Detect which cell encompasses the target text, then output its (x, y) center coordinate. 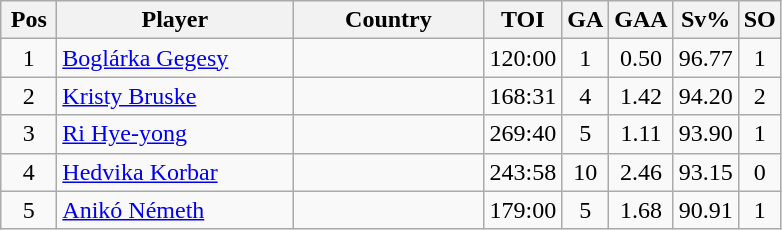
Hedvika Korbar (175, 172)
1.11 (641, 134)
243:58 (523, 172)
Boglárka Gegesy (175, 58)
Sv% (706, 20)
SO (760, 20)
94.20 (706, 96)
2.46 (641, 172)
10 (586, 172)
120:00 (523, 58)
269:40 (523, 134)
93.90 (706, 134)
TOI (523, 20)
1.68 (641, 210)
Ri Hye-yong (175, 134)
3 (29, 134)
1.42 (641, 96)
Player (175, 20)
0 (760, 172)
Pos (29, 20)
93.15 (706, 172)
168:31 (523, 96)
GA (586, 20)
0.50 (641, 58)
96.77 (706, 58)
Kristy Bruske (175, 96)
Country (388, 20)
GAA (641, 20)
90.91 (706, 210)
179:00 (523, 210)
Anikó Németh (175, 210)
